Pinpoint the cell where the given text exists, returning its [X, Y] midpoint coordinate. 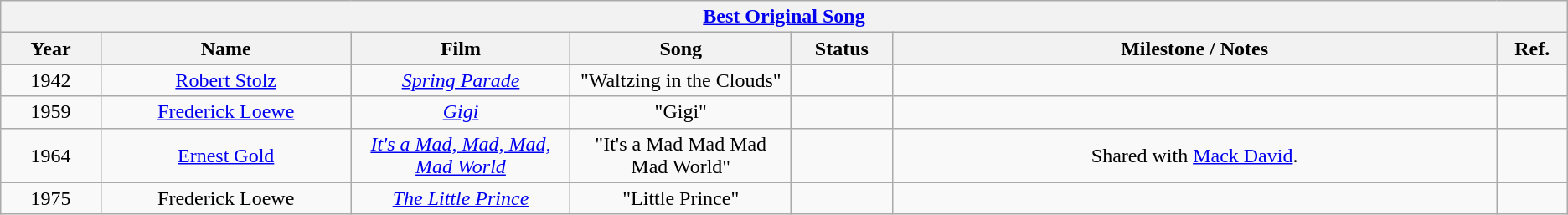
Status [843, 49]
Name [226, 49]
Ref. [1532, 49]
Gigi [461, 112]
Best Original Song [784, 17]
Robert Stolz [226, 80]
Shared with Mack David. [1194, 156]
Spring Parade [461, 80]
"Waltzing in the Clouds" [681, 80]
Year [51, 49]
Milestone / Notes [1194, 49]
It's a Mad, Mad, Mad, Mad World [461, 156]
"It's a Mad Mad Mad Mad World" [681, 156]
Film [461, 49]
1964 [51, 156]
1975 [51, 198]
1942 [51, 80]
Ernest Gold [226, 156]
1959 [51, 112]
The Little Prince [461, 198]
"Little Prince" [681, 198]
Song [681, 49]
"Gigi" [681, 112]
